Return the (x, y) coordinate for the center point of the cell that contains the specified text.  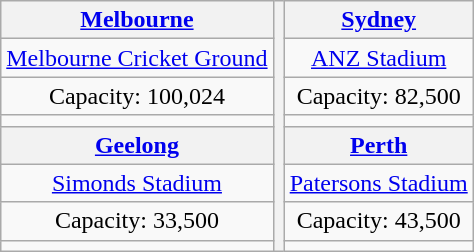
ANZ Stadium (378, 58)
Geelong (137, 145)
Capacity: 82,500 (378, 96)
Melbourne Cricket Ground (137, 58)
Capacity: 43,500 (378, 221)
Perth (378, 145)
Capacity: 33,500 (137, 221)
Sydney (378, 20)
Capacity: 100,024 (137, 96)
Melbourne (137, 20)
Simonds Stadium (137, 183)
Patersons Stadium (378, 183)
